Pinpoint the cell where the given text exists, returning its (x, y) midpoint coordinate. 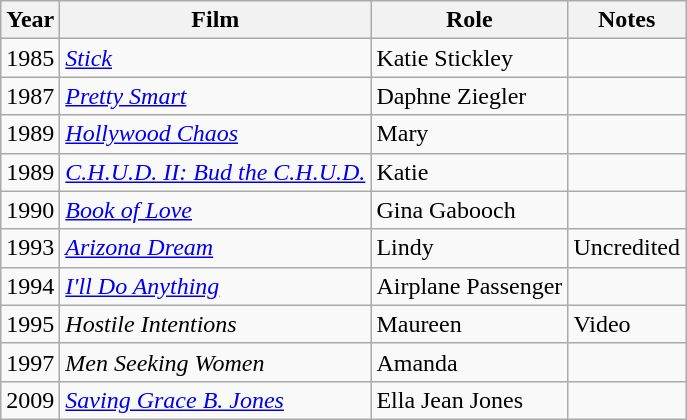
1995 (30, 324)
1990 (30, 210)
Year (30, 20)
Arizona Dream (216, 248)
C.H.U.D. II: Bud the C.H.U.D. (216, 172)
Notes (627, 20)
1993 (30, 248)
I'll Do Anything (216, 286)
2009 (30, 400)
Film (216, 20)
Saving Grace B. Jones (216, 400)
Uncredited (627, 248)
Katie Stickley (470, 58)
Role (470, 20)
Daphne Ziegler (470, 96)
Book of Love (216, 210)
Mary (470, 134)
Ella Jean Jones (470, 400)
Stick (216, 58)
Amanda (470, 362)
Hollywood Chaos (216, 134)
Lindy (470, 248)
Gina Gabooch (470, 210)
Katie (470, 172)
1994 (30, 286)
Hostile Intentions (216, 324)
Video (627, 324)
Men Seeking Women (216, 362)
1997 (30, 362)
Maureen (470, 324)
1987 (30, 96)
Pretty Smart (216, 96)
Airplane Passenger (470, 286)
1985 (30, 58)
